Pinpoint the cell where the given text exists, returning its (X, Y) midpoint coordinate. 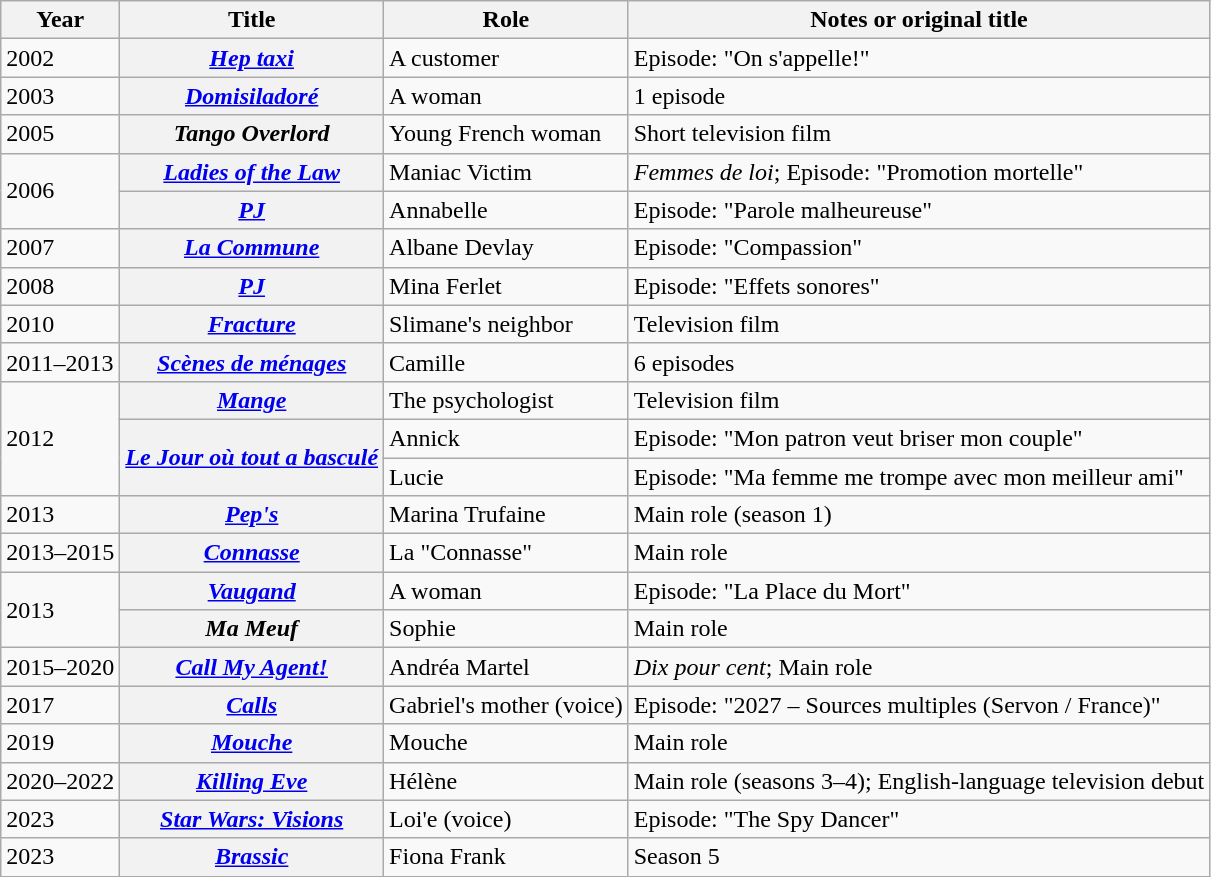
Annick (506, 438)
La "Connasse" (506, 553)
Loi'e (voice) (506, 819)
La Commune (252, 248)
2010 (60, 324)
6 episodes (919, 362)
2012 (60, 438)
Vaugand (252, 591)
Ladies of the Law (252, 172)
Brassic (252, 857)
Episode: "2027 – Sources multiples (Servon / France)" (919, 705)
Tango Overlord (252, 134)
Dix pour cent; Main role (919, 667)
Episode: "Compassion" (919, 248)
Fracture (252, 324)
Lucie (506, 477)
Call My Agent! (252, 667)
Camille (506, 362)
2007 (60, 248)
Connasse (252, 553)
Hep taxi (252, 58)
Marina Trufaine (506, 515)
2008 (60, 286)
Star Wars: Visions (252, 819)
2011–2013 (60, 362)
2003 (60, 96)
Season 5 (919, 857)
2005 (60, 134)
Domisiladoré (252, 96)
Young French woman (506, 134)
1 episode (919, 96)
Gabriel's mother (voice) (506, 705)
Killing Eve (252, 781)
Mina Ferlet (506, 286)
Fiona Frank (506, 857)
Year (60, 20)
Andréa Martel (506, 667)
Title (252, 20)
Short television film (919, 134)
Main role (seasons 3–4); English-language television debut (919, 781)
2013–2015 (60, 553)
Episode: "Mon patron veut briser mon couple" (919, 438)
Albane Devlay (506, 248)
Role (506, 20)
Annabelle (506, 210)
Mange (252, 400)
Main role (season 1) (919, 515)
Sophie (506, 629)
2017 (60, 705)
Ma Meuf (252, 629)
A customer (506, 58)
Episode: "Ma femme me trompe avec mon meilleur ami" (919, 477)
Episode: "La Place du Mort" (919, 591)
Maniac Victim (506, 172)
2002 (60, 58)
Episode: "The Spy Dancer" (919, 819)
Hélène (506, 781)
Episode: "On s'appelle!" (919, 58)
Pep's (252, 515)
Notes or original title (919, 20)
Calls (252, 705)
2015–2020 (60, 667)
The psychologist (506, 400)
Episode: "Parole malheureuse" (919, 210)
Femmes de loi; Episode: "Promotion mortelle" (919, 172)
2020–2022 (60, 781)
Scènes de ménages (252, 362)
Episode: "Effets sonores" (919, 286)
Le Jour où tout a basculé (252, 457)
2006 (60, 191)
2019 (60, 743)
Slimane's neighbor (506, 324)
